From the cell containing the given text, extract its center point as (x, y) coordinate. 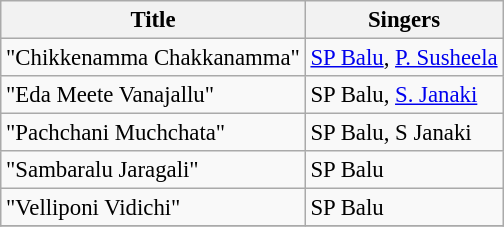
"Pachchani Muchchata" (153, 133)
"Eda Meete Vanajallu" (153, 95)
"Chikkenamma Chakkanamma" (153, 58)
SP Balu, P. Susheela (404, 58)
"Velliponi Vidichi" (153, 208)
SP Balu, S Janaki (404, 133)
"Sambaralu Jaragali" (153, 170)
SP Balu, S. Janaki (404, 95)
Title (153, 20)
Singers (404, 20)
